Detect which cell encompasses the target text, then output its (X, Y) center coordinate. 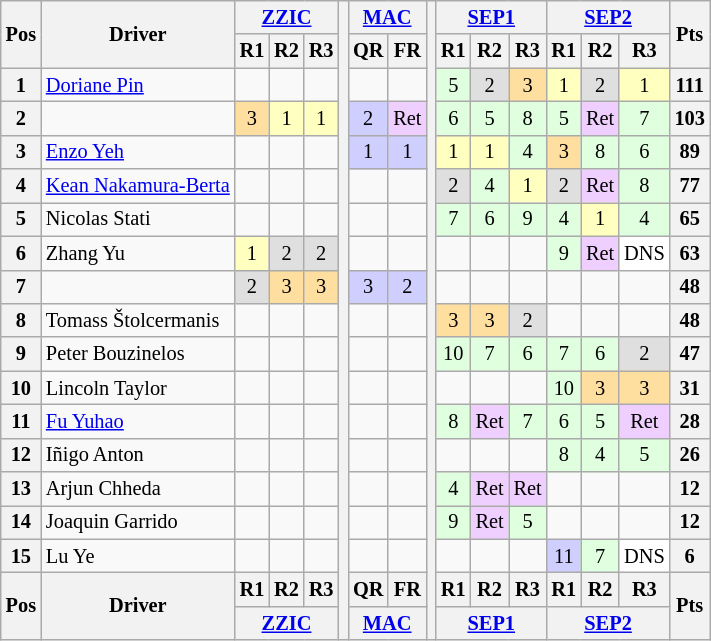
65 (690, 219)
Kean Nakamura-Berta (138, 186)
Nicolas Stati (138, 219)
Iñigo Anton (138, 455)
89 (690, 152)
13 (21, 489)
Zhang Yu (138, 253)
Lu Ye (138, 556)
111 (690, 85)
Fu Yuhao (138, 421)
14 (21, 522)
15 (21, 556)
28 (690, 421)
31 (690, 388)
Arjun Chheda (138, 489)
26 (690, 455)
47 (690, 354)
Doriane Pin (138, 85)
77 (690, 186)
Lincoln Taylor (138, 388)
Enzo Yeh (138, 152)
63 (690, 253)
Joaquin Garrido (138, 522)
103 (690, 118)
Peter Bouzinelos (138, 354)
Tomass Štolcermanis (138, 320)
